Return the (x, y) coordinate for the center point of the cell that contains the specified text.  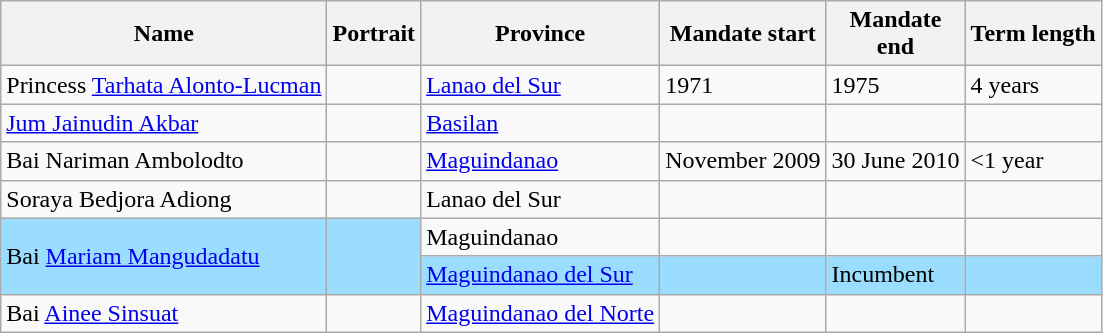
November 2009 (743, 161)
30 June 2010 (896, 161)
Maguindanao del Sur (540, 275)
Mandate start (743, 34)
Portrait (374, 34)
Bai Mariam Mangudadatu (164, 256)
Soraya Bedjora Adiong (164, 199)
Maguindanao del Norte (540, 313)
Mandateend (896, 34)
<1 year (1033, 161)
Basilan (540, 123)
Name (164, 34)
4 years (1033, 85)
Term length (1033, 34)
Incumbent (896, 275)
Bai Nariman Ambolodto (164, 161)
Jum Jainudin Akbar (164, 123)
Princess Tarhata Alonto-Lucman (164, 85)
Bai Ainee Sinsuat (164, 313)
1975 (896, 85)
1971 (743, 85)
Province (540, 34)
